Locate the cell with the specified text and output its [X, Y] center coordinate. 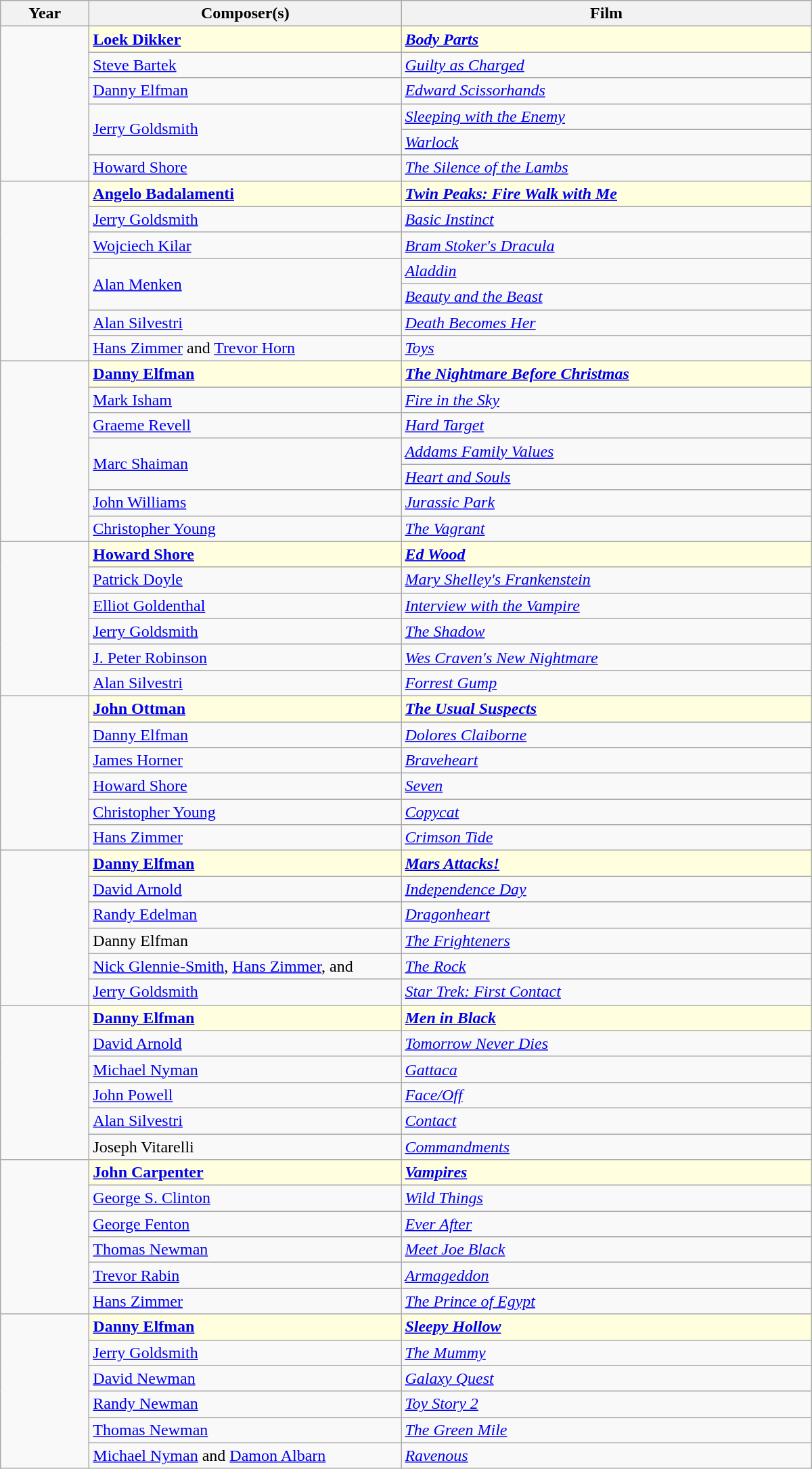
Heart and Souls [606, 477]
Dolores Claiborne [606, 734]
George Fenton [245, 1224]
Wild Things [606, 1198]
John Carpenter [245, 1173]
Independence Day [606, 889]
John Ottman [245, 708]
Ever After [606, 1224]
Face/Off [606, 1095]
The Frighteners [606, 941]
Wes Craven's New Nightmare [606, 657]
Crimson Tide [606, 838]
The Shadow [606, 631]
John Williams [245, 503]
The Vagrant [606, 528]
Star Trek: First Contact [606, 992]
Mark Isham [245, 400]
The Mummy [606, 1353]
Ed Wood [606, 554]
Year [45, 14]
Seven [606, 786]
Joseph Vitarelli [245, 1147]
Nick Glennie-Smith, Hans Zimmer, and [245, 966]
Hard Target [606, 426]
Sleeping with the Enemy [606, 116]
Warlock [606, 142]
The Usual Suspects [606, 708]
Death Becomes Her [606, 323]
Loek Dikker [245, 39]
The Nightmare Before Christmas [606, 374]
Film [606, 14]
Randy Newman [245, 1404]
Body Parts [606, 39]
Beauty and the Beast [606, 296]
John Powell [245, 1095]
Galaxy Quest [606, 1378]
Guilty as Charged [606, 65]
Trevor Rabin [245, 1275]
Men in Black [606, 1018]
Toy Story 2 [606, 1404]
Twin Peaks: Fire Walk with Me [606, 194]
James Horner [245, 761]
George S. Clinton [245, 1198]
Marc Shaiman [245, 464]
Aladdin [606, 271]
Forrest Gump [606, 683]
Alan Menken [245, 284]
Ravenous [606, 1455]
Elliot Goldenthal [245, 606]
The Green Mile [606, 1430]
Copycat [606, 812]
Addams Family Values [606, 451]
Vampires [606, 1173]
Meet Joe Black [606, 1250]
Tomorrow Never Dies [606, 1043]
Gattaca [606, 1069]
Hans Zimmer and Trevor Horn [245, 348]
Braveheart [606, 761]
Dragonheart [606, 915]
Mars Attacks! [606, 863]
Basic Instinct [606, 219]
Composer(s) [245, 14]
Patrick Doyle [245, 580]
Sleepy Hollow [606, 1327]
Randy Edelman [245, 915]
Toys [606, 348]
Steve Bartek [245, 65]
Interview with the Vampire [606, 606]
Armageddon [606, 1275]
The Rock [606, 966]
Bram Stoker's Dracula [606, 245]
Graeme Revell [245, 426]
Michael Nyman [245, 1069]
Wojciech Kilar [245, 245]
Mary Shelley's Frankenstein [606, 580]
The Prince of Egypt [606, 1301]
Fire in the Sky [606, 400]
J. Peter Robinson [245, 657]
Contact [606, 1121]
The Silence of the Lambs [606, 168]
Angelo Badalamenti [245, 194]
David Newman [245, 1378]
Jurassic Park [606, 503]
Edward Scissorhands [606, 91]
Commandments [606, 1147]
Michael Nyman and Damon Albarn [245, 1455]
